Return the [x, y] coordinate for the center point of the cell that contains the specified text.  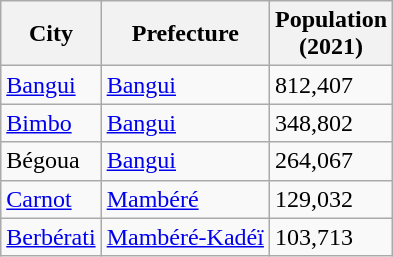
129,032 [330, 199]
348,802 [330, 123]
City [51, 34]
Mambéré [185, 199]
Berbérati [51, 237]
812,407 [330, 85]
264,067 [330, 161]
103,713 [330, 237]
Mambéré-Kadéï [185, 237]
Bégoua [51, 161]
Carnot [51, 199]
Bimbo [51, 123]
Prefecture [185, 34]
Population(2021) [330, 34]
